For the text-containing cell, return its midpoint in [x, y] coordinate format. 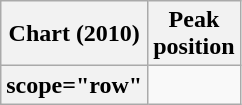
scope="row" [74, 85]
Peakposition [194, 34]
Chart (2010) [74, 34]
